Capture the cell that displays the provided text and extract its (X, Y) central coordinate. 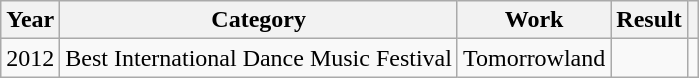
2012 (30, 58)
Year (30, 20)
Best International Dance Music Festival (259, 58)
Work (534, 20)
Result (649, 20)
Tomorrowland (534, 58)
Category (259, 20)
